Pinpoint the cell where the given text exists, returning its (X, Y) midpoint coordinate. 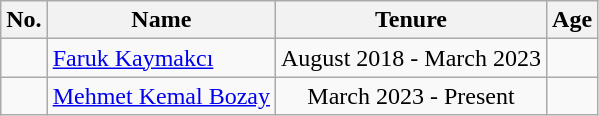
Tenure (410, 20)
March 2023 - Present (410, 96)
No. (24, 20)
August 2018 - March 2023 (410, 58)
Mehmet Kemal Bozay (161, 96)
Name (161, 20)
Age (572, 20)
Faruk Kaymakcı (161, 58)
